Return (X, Y) of the center of cell containing provided text 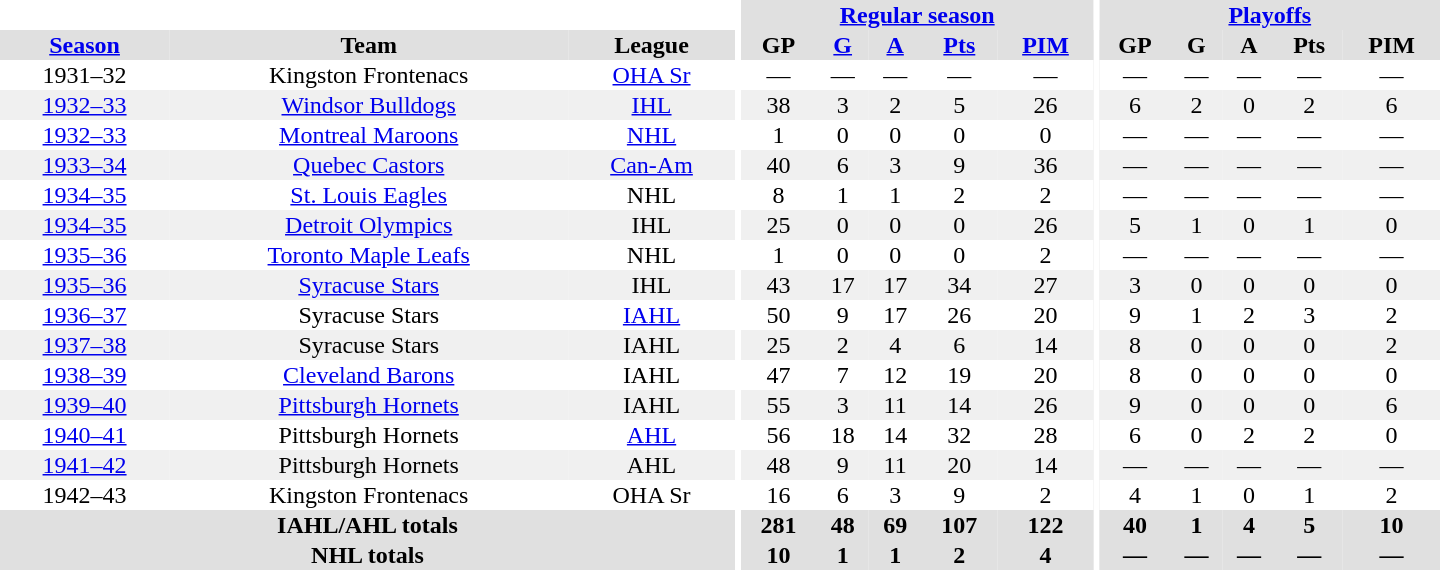
1933–34 (84, 165)
Can-Am (652, 165)
28 (1046, 435)
1931–32 (84, 75)
IAHL/AHL totals (368, 525)
27 (1046, 285)
34 (959, 285)
47 (779, 375)
1938–39 (84, 375)
Playoffs (1270, 15)
12 (895, 375)
Detroit Olympics (368, 225)
NHL totals (368, 555)
1941–42 (84, 465)
107 (959, 525)
50 (779, 315)
Team (368, 45)
43 (779, 285)
38 (779, 105)
16 (779, 495)
St. Louis Eagles (368, 195)
Toronto Maple Leafs (368, 255)
7 (842, 375)
55 (779, 405)
Windsor Bulldogs (368, 105)
122 (1046, 525)
1936–37 (84, 315)
1942–43 (84, 495)
36 (1046, 165)
Montreal Maroons (368, 135)
Season (84, 45)
League (652, 45)
Cleveland Barons (368, 375)
32 (959, 435)
19 (959, 375)
1937–38 (84, 345)
18 (842, 435)
56 (779, 435)
281 (779, 525)
1939–40 (84, 405)
69 (895, 525)
1940–41 (84, 435)
Regular season (918, 15)
Quebec Castors (368, 165)
